Capture the cell that displays the provided text and extract its [x, y] central coordinate. 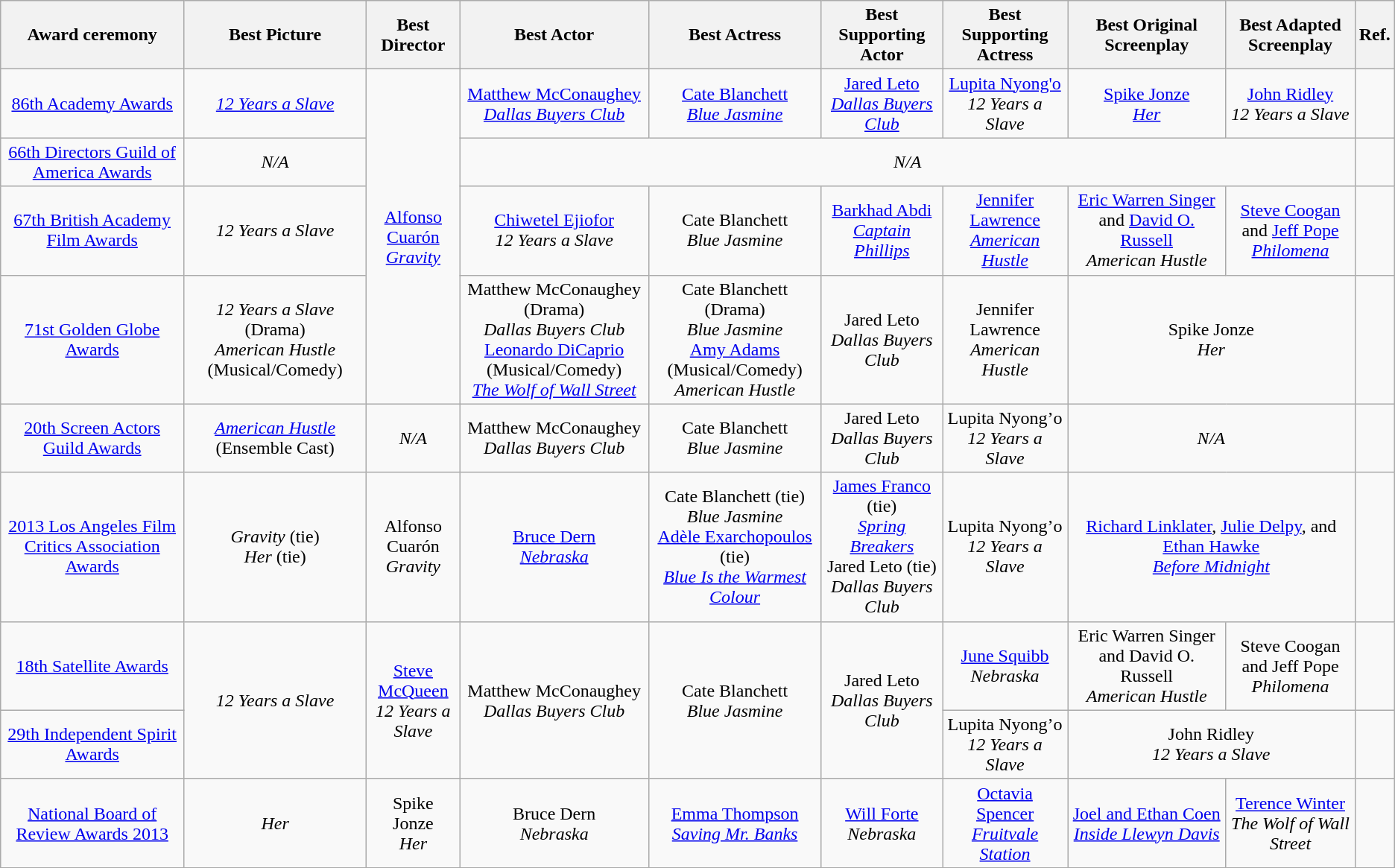
20th Screen Actors Guild Awards [92, 438]
Best Supporting Actor [882, 35]
Best Actress [735, 35]
Steve McQueen 12 Years a Slave [414, 700]
Joel and Ethan Coen Inside Llewyn Davis [1146, 823]
Terence Winter The Wolf of Wall Street [1291, 823]
12 Years a Slave (Drama) American Hustle (Musical/Comedy) [276, 340]
Best Adapted Screenplay [1291, 35]
66th Directors Guild of America Awards [92, 162]
American Hustle (Ensemble Cast) [276, 438]
Best Director [414, 35]
National Board of Review Awards 2013 [92, 823]
Ref. [1374, 35]
Best Actor [554, 35]
Best Supporting Actress [1005, 35]
Richard Linklater, Julie Delpy, and Ethan Hawke Before Midnight [1211, 547]
Chiwetel Ejiofor 12 Years a Slave [554, 231]
2013 Los Angeles Film Critics Association Awards [92, 547]
Emma Thompson Saving Mr. Banks [735, 823]
Gravity (tie) Her (tie) [276, 547]
Best Original Screenplay [1146, 35]
Will Forte Nebraska [882, 823]
Barkhad Abdi Captain Phillips [882, 231]
86th Academy Awards [92, 104]
Lupita Nyong'o 12 Years a Slave [1005, 104]
Best Picture [276, 35]
Her [276, 823]
June Squibb Nebraska [1005, 666]
Matthew McConaughey (Drama) Dallas Buyers Club Leonardo DiCaprio (Musical/Comedy) The Wolf of Wall Street [554, 340]
67th British Academy Film Awards [92, 231]
71st Golden Globe Awards [92, 340]
Award ceremony [92, 35]
Octavia Spencer Fruitvale Station [1005, 823]
Cate Blanchett (tie) Blue Jasmine Adèle Exarchopoulos (tie) Blue Is the Warmest Colour [735, 547]
Cate Blanchett (Drama) Blue Jasmine Amy Adams (Musical/Comedy) American Hustle [735, 340]
James Franco (tie) Spring Breakers Jared Leto (tie) Dallas Buyers Club [882, 547]
18th Satellite Awards [92, 666]
29th Independent Spirit Awards [92, 744]
